For the text-containing cell, return its midpoint in (X, Y) coordinate format. 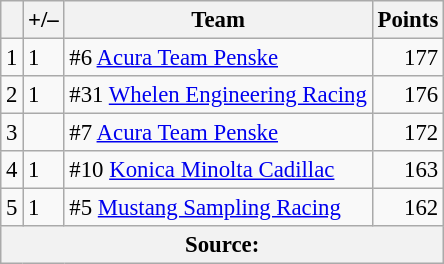
#7 Acura Team Penske (218, 133)
176 (408, 95)
#6 Acura Team Penske (218, 58)
4 (12, 170)
172 (408, 133)
+/– (44, 20)
163 (408, 170)
5 (12, 208)
177 (408, 58)
Team (218, 20)
#10 Konica Minolta Cadillac (218, 170)
#5 Mustang Sampling Racing (218, 208)
3 (12, 133)
Points (408, 20)
Source: (222, 245)
162 (408, 208)
2 (12, 95)
#31 Whelen Engineering Racing (218, 95)
